For the text-containing cell, return its midpoint in (X, Y) coordinate format. 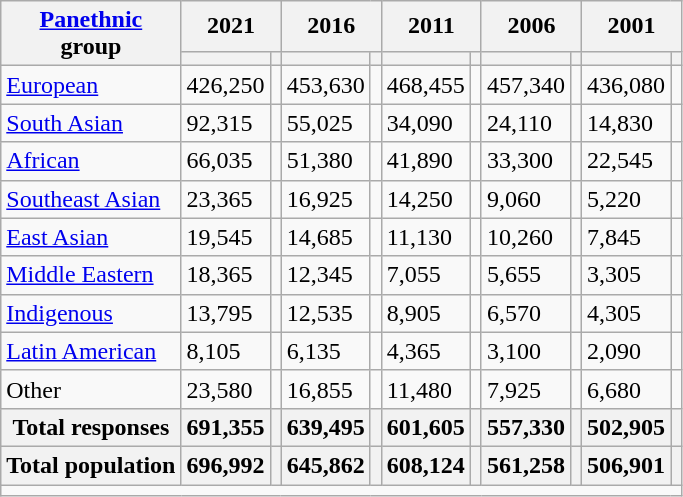
557,330 (526, 427)
23,365 (226, 199)
561,258 (526, 465)
691,355 (226, 427)
23,580 (226, 389)
12,345 (326, 275)
Indigenous (91, 313)
696,992 (226, 465)
10,260 (526, 237)
601,605 (426, 427)
7,055 (426, 275)
4,305 (626, 313)
2016 (331, 26)
502,905 (626, 427)
436,080 (626, 85)
Panethnicgroup (91, 34)
457,340 (526, 85)
22,545 (626, 161)
55,025 (326, 123)
6,680 (626, 389)
3,305 (626, 275)
2,090 (626, 351)
41,890 (426, 161)
9,060 (526, 199)
South Asian (91, 123)
5,220 (626, 199)
Southeast Asian (91, 199)
Total population (91, 465)
12,535 (326, 313)
8,105 (226, 351)
European (91, 85)
33,300 (526, 161)
6,135 (326, 351)
African (91, 161)
51,380 (326, 161)
453,630 (326, 85)
13,795 (226, 313)
4,365 (426, 351)
Latin American (91, 351)
Other (91, 389)
92,315 (226, 123)
Total responses (91, 427)
2021 (231, 26)
426,250 (226, 85)
Middle Eastern (91, 275)
19,545 (226, 237)
2006 (531, 26)
14,830 (626, 123)
506,901 (626, 465)
11,480 (426, 389)
8,905 (426, 313)
34,090 (426, 123)
6,570 (526, 313)
5,655 (526, 275)
2011 (431, 26)
639,495 (326, 427)
16,925 (326, 199)
14,685 (326, 237)
608,124 (426, 465)
24,110 (526, 123)
7,925 (526, 389)
3,100 (526, 351)
66,035 (226, 161)
16,855 (326, 389)
2001 (632, 26)
645,862 (326, 465)
14,250 (426, 199)
7,845 (626, 237)
468,455 (426, 85)
11,130 (426, 237)
East Asian (91, 237)
18,365 (226, 275)
